Provide the [x, y] coordinate of the cell's center where the given text is located.  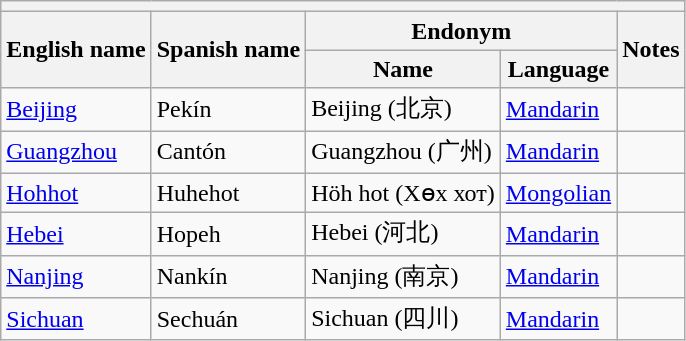
Hebei (河北) [404, 234]
Sechuán [228, 320]
Spanish name [228, 50]
Guangzhou [76, 152]
Hopeh [228, 234]
Notes [651, 50]
Mongolian [558, 193]
Pekín [228, 110]
Hebei [76, 234]
Sichuan [76, 320]
Language [558, 69]
Huhehot [228, 193]
Hohhot [76, 193]
Sichuan (四川) [404, 320]
Beijing (北京) [404, 110]
Cantón [228, 152]
Nanjing [76, 276]
Endonym [462, 31]
Guangzhou (广州) [404, 152]
Nanjing (南京) [404, 276]
English name [76, 50]
Höh hot (Хөх хот) [404, 193]
Name [404, 69]
Beijing [76, 110]
Nankín [228, 276]
